Find where the given text appears and provide that cell's center as (X, Y) coordinate. 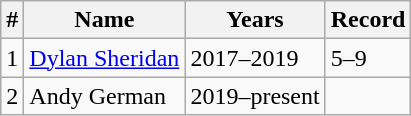
Andy German (104, 96)
2019–present (255, 96)
Record (368, 20)
Dylan Sheridan (104, 58)
Years (255, 20)
2017–2019 (255, 58)
# (12, 20)
1 (12, 58)
5–9 (368, 58)
Name (104, 20)
2 (12, 96)
